For the text-containing cell, return its midpoint in (x, y) coordinate format. 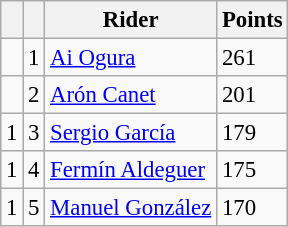
261 (252, 58)
Points (252, 20)
2 (34, 95)
175 (252, 170)
Manuel González (131, 208)
Sergio García (131, 133)
Rider (131, 20)
5 (34, 208)
Arón Canet (131, 95)
170 (252, 208)
179 (252, 133)
Ai Ogura (131, 58)
201 (252, 95)
3 (34, 133)
Fermín Aldeguer (131, 170)
4 (34, 170)
